For the text-containing cell, return its midpoint in [x, y] coordinate format. 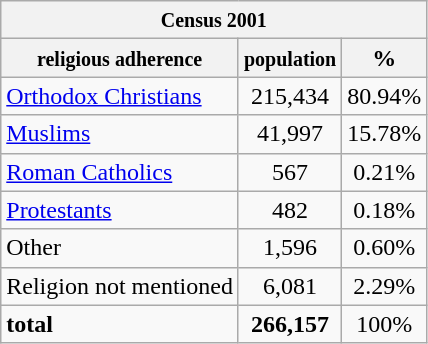
% [384, 58]
population [290, 58]
215,434 [290, 96]
482 [290, 210]
80.94% [384, 96]
0.21% [384, 172]
15.78% [384, 134]
Religion not mentioned [120, 286]
total [120, 324]
266,157 [290, 324]
Muslims [120, 134]
0.18% [384, 210]
Protestants [120, 210]
Orthodox Christians [120, 96]
1,596 [290, 248]
6,081 [290, 286]
2.29% [384, 286]
Roman Catholics [120, 172]
Other [120, 248]
567 [290, 172]
100% [384, 324]
religious adherence [120, 58]
41,997 [290, 134]
0.60% [384, 248]
Census 2001 [214, 20]
